For the text-containing cell, return its midpoint in [X, Y] coordinate format. 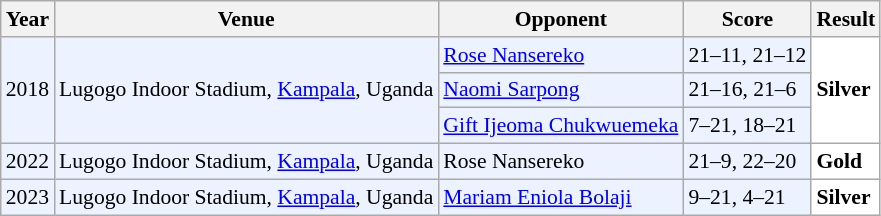
2018 [28, 90]
Naomi Sarpong [560, 90]
2022 [28, 162]
21–11, 21–12 [747, 55]
21–16, 21–6 [747, 90]
Mariam Eniola Bolaji [560, 197]
Score [747, 19]
2023 [28, 197]
Venue [246, 19]
Year [28, 19]
Result [846, 19]
9–21, 4–21 [747, 197]
7–21, 18–21 [747, 126]
Gift Ijeoma Chukwuemeka [560, 126]
21–9, 22–20 [747, 162]
Gold [846, 162]
Opponent [560, 19]
